Identify which cell holds the provided text, then report its [X, Y] central coordinate. 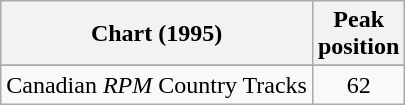
62 [358, 85]
Canadian RPM Country Tracks [157, 85]
Chart (1995) [157, 34]
Peakposition [358, 34]
